Identify which cell holds the provided text, then report its (x, y) central coordinate. 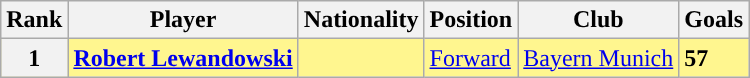
Club (598, 20)
Player (183, 20)
Goals (714, 20)
1 (34, 58)
Nationality (361, 20)
Rank (34, 20)
Forward (471, 58)
Position (471, 20)
57 (714, 58)
Robert Lewandowski (183, 58)
Bayern Munich (598, 58)
